Output the (x, y) coordinate of the center of the cell containing the given text.  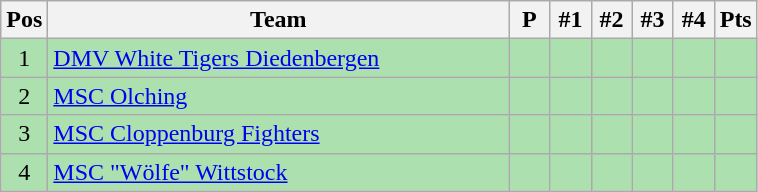
DMV White Tigers Diedenbergen (278, 58)
Pts (736, 20)
MSC Olching (278, 96)
3 (24, 134)
MSC Cloppenburg Fighters (278, 134)
P (530, 20)
#3 (652, 20)
2 (24, 96)
MSC "Wölfe" Wittstock (278, 172)
#4 (694, 20)
Pos (24, 20)
4 (24, 172)
1 (24, 58)
#2 (612, 20)
#1 (570, 20)
Team (278, 20)
